Search for the cell housing the specified text and yield its [X, Y] center coordinate. 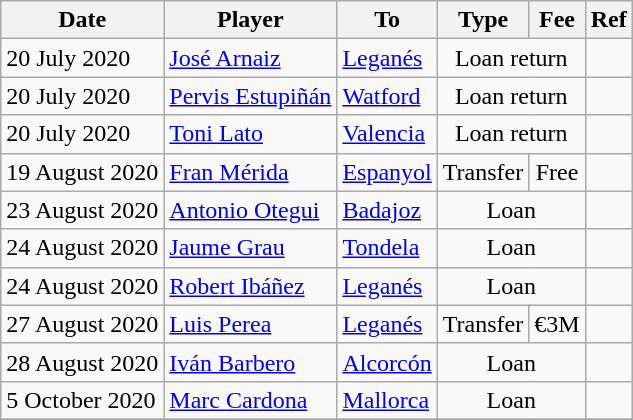
19 August 2020 [82, 172]
Luis Perea [250, 324]
Toni Lato [250, 134]
Type [483, 20]
Espanyol [387, 172]
Fran Mérida [250, 172]
Marc Cardona [250, 400]
Fee [557, 20]
Date [82, 20]
Player [250, 20]
Ref [608, 20]
Robert Ibáñez [250, 286]
Watford [387, 96]
Pervis Estupiñán [250, 96]
23 August 2020 [82, 210]
€3M [557, 324]
28 August 2020 [82, 362]
José Arnaiz [250, 58]
Iván Barbero [250, 362]
Tondela [387, 248]
Badajoz [387, 210]
Jaume Grau [250, 248]
5 October 2020 [82, 400]
Alcorcón [387, 362]
Mallorca [387, 400]
Valencia [387, 134]
Antonio Otegui [250, 210]
27 August 2020 [82, 324]
To [387, 20]
Free [557, 172]
